Locate the cell with the specified text and output its (x, y) center coordinate. 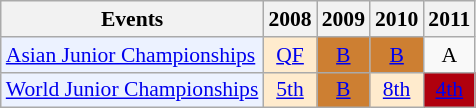
2010 (396, 19)
QF (290, 55)
A (449, 55)
4th (449, 90)
2011 (449, 19)
2008 (290, 19)
5th (290, 90)
Asian Junior Championships (132, 55)
2009 (344, 19)
8th (396, 90)
World Junior Championships (132, 90)
Events (132, 19)
